Scan for the cell matching the given text and deliver its (X, Y) coordinate at center. 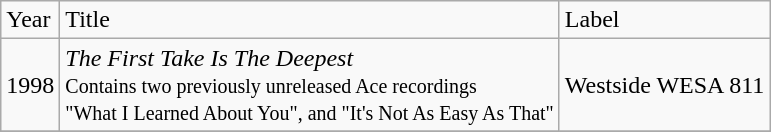
Label (664, 20)
1998 (30, 85)
Title (310, 20)
The First Take Is The DeepestContains two previously unreleased Ace recordings "What I Learned About You", and "It's Not As Easy As That" (310, 85)
Year (30, 20)
Westside WESA 811 (664, 85)
